Find where the given text appears and provide that cell's center as (X, Y) coordinate. 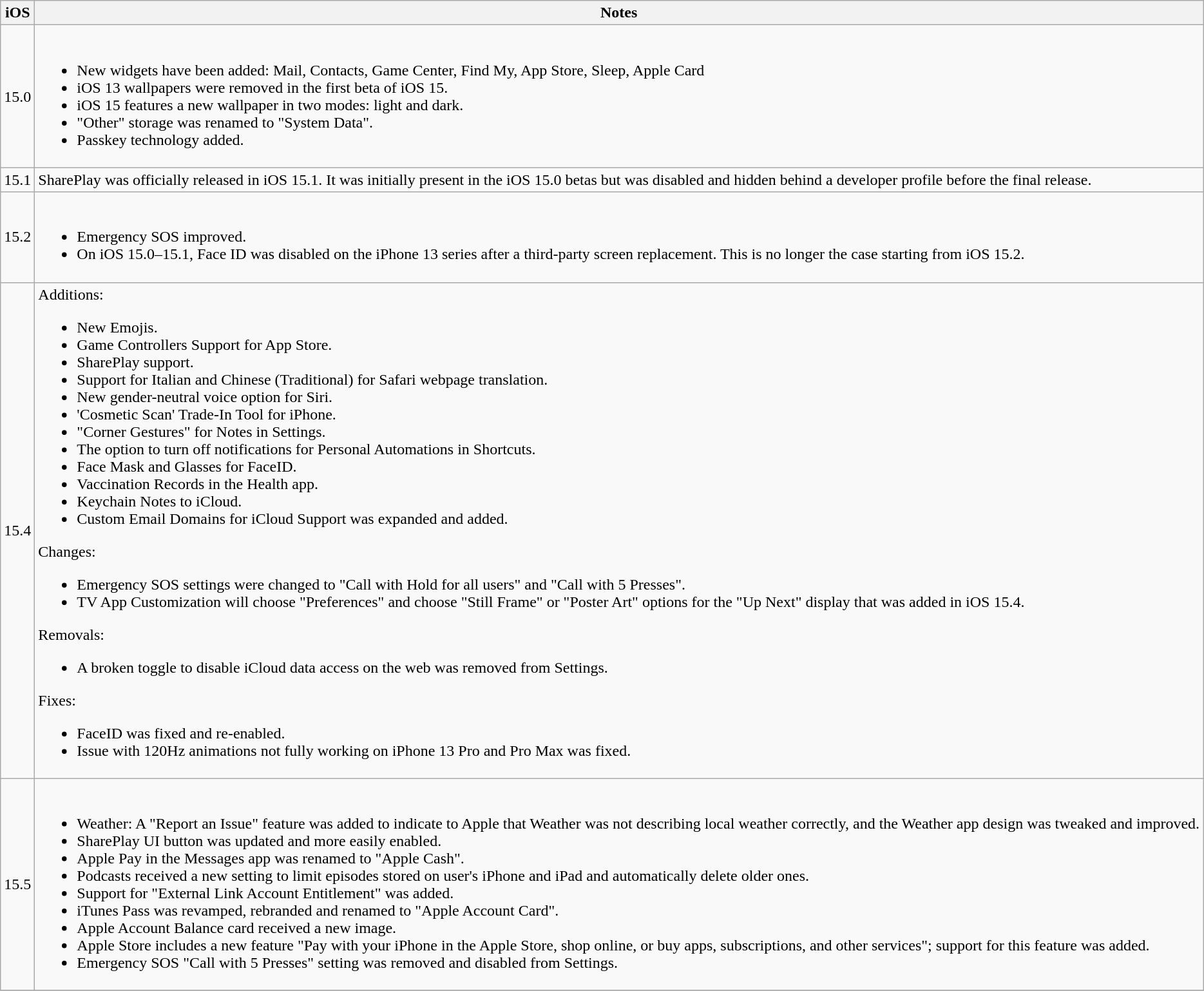
15.5 (18, 884)
Notes (619, 13)
iOS (18, 13)
15.1 (18, 180)
15.0 (18, 97)
15.2 (18, 237)
15.4 (18, 530)
